Determine the [X, Y] coordinate at the center of the cell enclosing the given text.  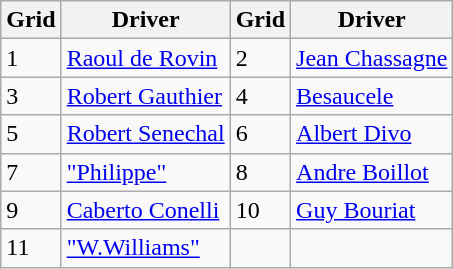
Robert Senechal [146, 134]
8 [260, 172]
1 [31, 58]
7 [31, 172]
Guy Bouriat [372, 210]
6 [260, 134]
3 [31, 96]
"W.Williams" [146, 248]
Robert Gauthier [146, 96]
9 [31, 210]
10 [260, 210]
Besaucele [372, 96]
Andre Boillot [372, 172]
Albert Divo [372, 134]
"Philippe" [146, 172]
11 [31, 248]
Jean Chassagne [372, 58]
4 [260, 96]
Raoul de Rovin [146, 58]
5 [31, 134]
2 [260, 58]
Caberto Conelli [146, 210]
